Extract the [X, Y] coordinate from the center of the cell holding the provided text.  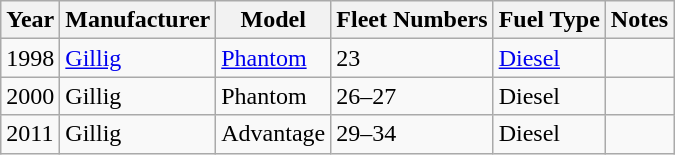
2000 [30, 96]
Manufacturer [138, 20]
26–27 [412, 96]
1998 [30, 58]
Advantage [274, 134]
2011 [30, 134]
29–34 [412, 134]
Notes [639, 20]
Fleet Numbers [412, 20]
Model [274, 20]
Year [30, 20]
23 [412, 58]
Fuel Type [549, 20]
